Identify which cell holds the provided text, then report its (x, y) central coordinate. 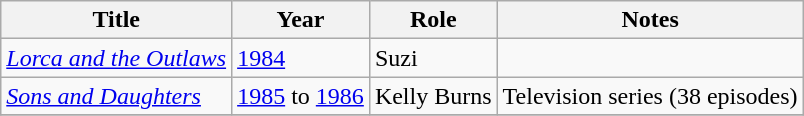
Role (433, 20)
1985 to 1986 (301, 96)
Television series (38 episodes) (650, 96)
Year (301, 20)
Sons and Daughters (116, 96)
Lorca and the Outlaws (116, 58)
Kelly Burns (433, 96)
Title (116, 20)
1984 (301, 58)
Suzi (433, 58)
Notes (650, 20)
